Capture the cell that displays the provided text and extract its (X, Y) central coordinate. 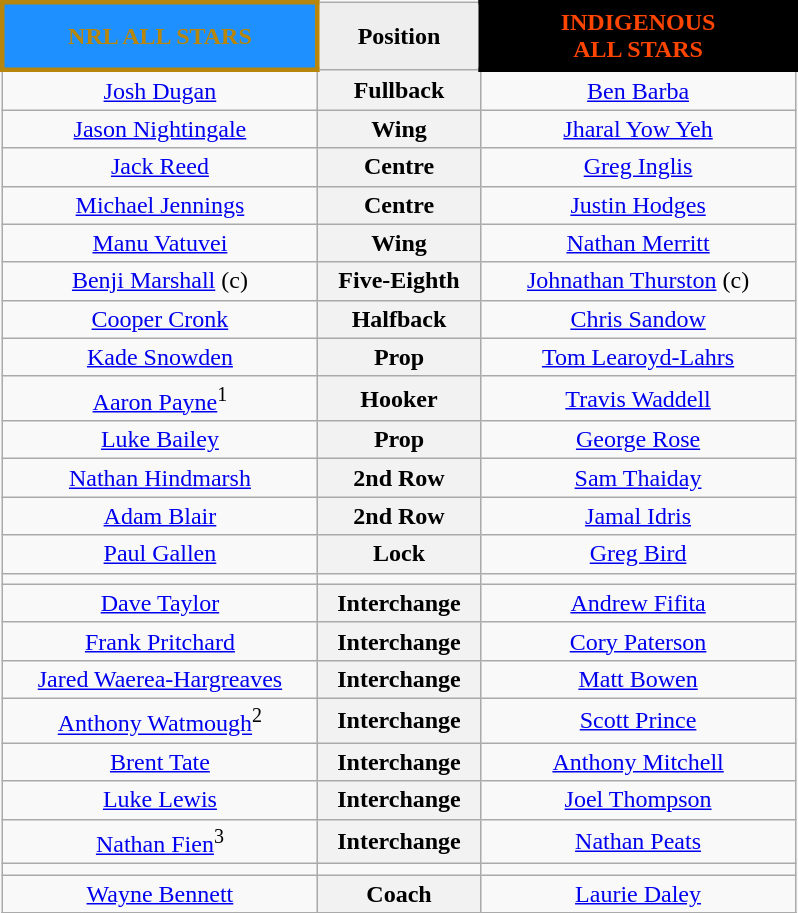
Fullback (399, 90)
Paul Gallen (160, 554)
Wayne Bennett (160, 894)
Ben Barba (638, 90)
NRL ALL STARS (160, 36)
Josh Dugan (160, 90)
Cooper Cronk (160, 319)
Chris Sandow (638, 319)
Nathan Fien3 (160, 842)
Joel Thompson (638, 800)
Kade Snowden (160, 357)
Aaron Payne1 (160, 398)
Adam Blair (160, 516)
Brent Tate (160, 762)
Jared Waerea-Hargreaves (160, 679)
Anthony Mitchell (638, 762)
Luke Bailey (160, 440)
Laurie Daley (638, 894)
Benji Marshall (c) (160, 281)
Manu Vatuvei (160, 243)
Tom Learoyd-Lahrs (638, 357)
Frank Pritchard (160, 641)
Travis Waddell (638, 398)
INDIGENOUS ALL STARS (638, 36)
Greg Bird (638, 554)
Andrew Fifita (638, 603)
Jack Reed (160, 167)
Cory Paterson (638, 641)
Sam Thaiday (638, 478)
Justin Hodges (638, 205)
Matt Bowen (638, 679)
Scott Prince (638, 720)
Johnathan Thurston (c) (638, 281)
Position (399, 36)
Michael Jennings (160, 205)
Luke Lewis (160, 800)
Nathan Merritt (638, 243)
Jharal Yow Yeh (638, 129)
Jason Nightingale (160, 129)
Hooker (399, 398)
Greg Inglis (638, 167)
Jamal Idris (638, 516)
George Rose (638, 440)
Dave Taylor (160, 603)
Coach (399, 894)
Nathan Hindmarsh (160, 478)
Nathan Peats (638, 842)
Halfback (399, 319)
Five-Eighth (399, 281)
Anthony Watmough2 (160, 720)
Lock (399, 554)
